Return the (x, y) coordinate for the center point of the cell that contains the specified text.  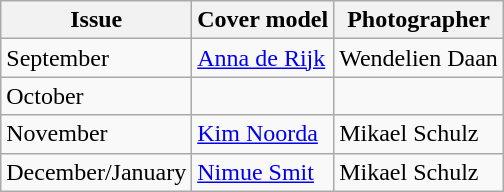
September (96, 58)
Wendelien Daan (419, 58)
Photographer (419, 20)
December/January (96, 172)
Nimue Smit (263, 172)
October (96, 96)
Anna de Rijk (263, 58)
Issue (96, 20)
Kim Noorda (263, 134)
Cover model (263, 20)
November (96, 134)
